From the cell containing the given text, extract its center point as (X, Y) coordinate. 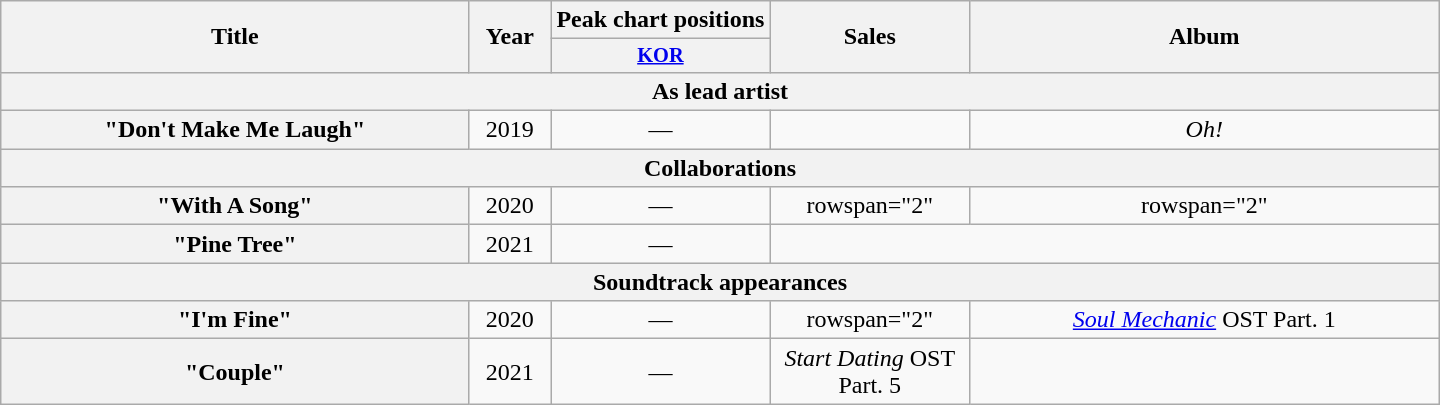
Album (1204, 37)
"With A Song" (235, 206)
Start Dating OST Part. 5 (870, 372)
Peak chart positions (661, 20)
KOR (661, 56)
"Don't Make Me Laugh" (235, 130)
Sales (870, 37)
Soundtrack appearances (720, 282)
"Pine Tree" (235, 244)
"Couple" (235, 372)
Title (235, 37)
Oh! (1204, 130)
Collaborations (720, 168)
As lead artist (720, 91)
Soul Mechanic OST Part. 1 (1204, 320)
2019 (510, 130)
Year (510, 37)
"I'm Fine" (235, 320)
